Detect which cell encompasses the target text, then output its [x, y] center coordinate. 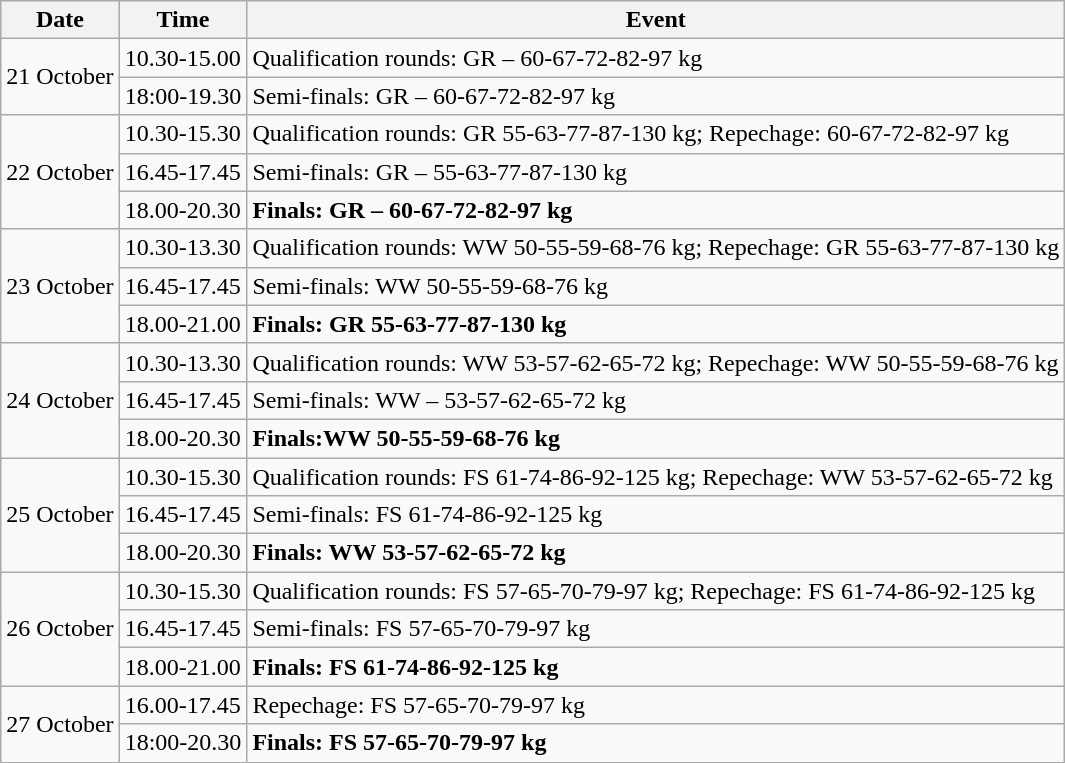
Semi-finals: WW – 53-57-62-65-72 kg [656, 400]
Finals: WW 53-57-62-65-72 kg [656, 553]
25 October [60, 515]
26 October [60, 629]
Semi-finals: FS 61-74-86-92-125 kg [656, 515]
Semi-finals: GR – 55-63-77-87-130 kg [656, 172]
Finals: FS 57-65-70-79-97 kg [656, 743]
Qualification rounds: WW 50-55-59-68-76 kg; Repechage: GR 55-63-77-87-130 kg [656, 248]
27 October [60, 724]
Semi-finals: WW 50-55-59-68-76 kg [656, 286]
Qualification rounds: GR – 60-67-72-82-97 kg [656, 58]
Finals: FS 61-74-86-92-125 kg [656, 667]
Time [183, 20]
Finals: GR 55-63-77-87-130 kg [656, 324]
Qualification rounds: WW 53-57-62-65-72 kg; Repechage: WW 50-55-59-68-76 kg [656, 362]
Finals:WW 50-55-59-68-76 kg [656, 438]
24 October [60, 400]
Finals: GR – 60-67-72-82-97 kg [656, 210]
Qualification rounds: FS 61-74-86-92-125 kg; Repechage: WW 53-57-62-65-72 kg [656, 477]
Semi-finals: FS 57-65-70-79-97 kg [656, 629]
Qualification rounds: FS 57-65-70-79-97 kg; Repechage: FS 61-74-86-92-125 kg [656, 591]
22 October [60, 172]
10.30-15.00 [183, 58]
Date [60, 20]
23 October [60, 286]
18:00-19.30 [183, 96]
Semi-finals: GR – 60-67-72-82-97 kg [656, 96]
Qualification rounds: GR 55-63-77-87-130 kg; Repechage: 60-67-72-82-97 kg [656, 134]
18:00-20.30 [183, 743]
16.00-17.45 [183, 705]
21 October [60, 77]
Event [656, 20]
Repechage: FS 57-65-70-79-97 kg [656, 705]
